Search for the cell housing the specified text and yield its (X, Y) center coordinate. 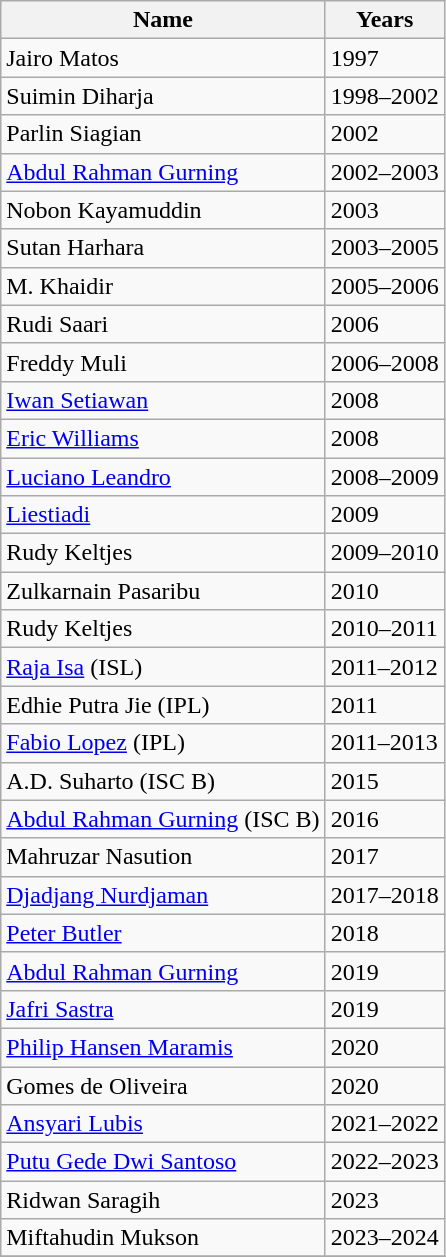
2021–2022 (384, 1124)
Gomes de Oliveira (163, 1085)
Peter Butler (163, 933)
2003–2005 (384, 248)
Suimin Diharja (163, 96)
2010–2011 (384, 629)
2003 (384, 210)
Freddy Muli (163, 362)
2006 (384, 324)
2009–2010 (384, 553)
2009 (384, 515)
Ansyari Lubis (163, 1124)
2016 (384, 819)
Liestiadi (163, 515)
Nobon Kayamuddin (163, 210)
Iwan Setiawan (163, 400)
Jafri Sastra (163, 1009)
Miftahudin Mukson (163, 1238)
Rudi Saari (163, 324)
2023 (384, 1200)
2011–2013 (384, 743)
Sutan Harhara (163, 248)
Raja Isa (ISL) (163, 667)
Name (163, 20)
A.D. Suharto (ISC B) (163, 781)
Abdul Rahman Gurning (ISC B) (163, 819)
Luciano Leandro (163, 477)
Djadjang Nurdjaman (163, 895)
1998–2002 (384, 96)
2005–2006 (384, 286)
Mahruzar Nasution (163, 857)
2011 (384, 705)
2002–2003 (384, 172)
Parlin Siagian (163, 134)
2023–2024 (384, 1238)
2011–2012 (384, 667)
Eric Williams (163, 438)
Putu Gede Dwi Santoso (163, 1162)
1997 (384, 58)
2017 (384, 857)
2017–2018 (384, 895)
M. Khaidir (163, 286)
2018 (384, 933)
Edhie Putra Jie (IPL) (163, 705)
Philip Hansen Maramis (163, 1047)
Years (384, 20)
2008–2009 (384, 477)
Jairo Matos (163, 58)
2006–2008 (384, 362)
2015 (384, 781)
Zulkarnain Pasaribu (163, 591)
Ridwan Saragih (163, 1200)
2022–2023 (384, 1162)
2002 (384, 134)
2010 (384, 591)
Fabio Lopez (IPL) (163, 743)
